From the cell containing the given text, extract its center point as (X, Y) coordinate. 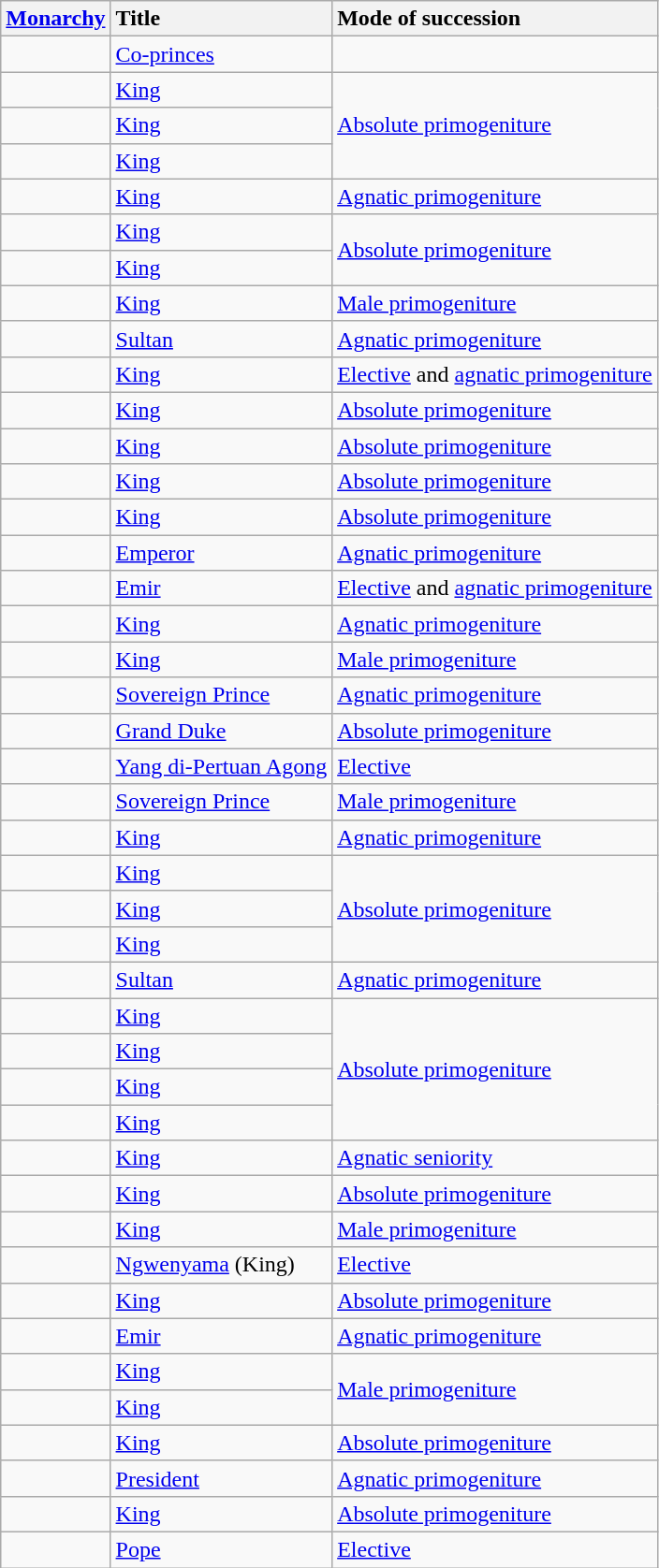
Pope (221, 1549)
Monarchy (56, 19)
Mode of succession (495, 19)
Grand Duke (221, 731)
Agnatic seniority (495, 1158)
Ngwenyama (King) (221, 1265)
Emperor (221, 553)
Yang di-Pertuan Agong (221, 766)
Title (221, 19)
Co-princes (221, 54)
President (221, 1478)
